From the cell containing the given text, extract its center point as (X, Y) coordinate. 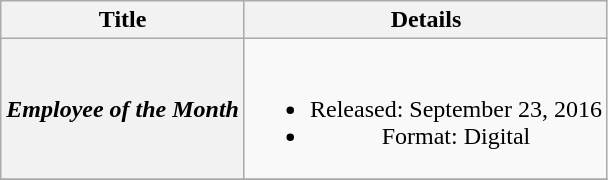
Released: September 23, 2016Format: Digital (426, 109)
Details (426, 20)
Employee of the Month (123, 109)
Title (123, 20)
